Find where the given text appears and provide that cell's center as [x, y] coordinate. 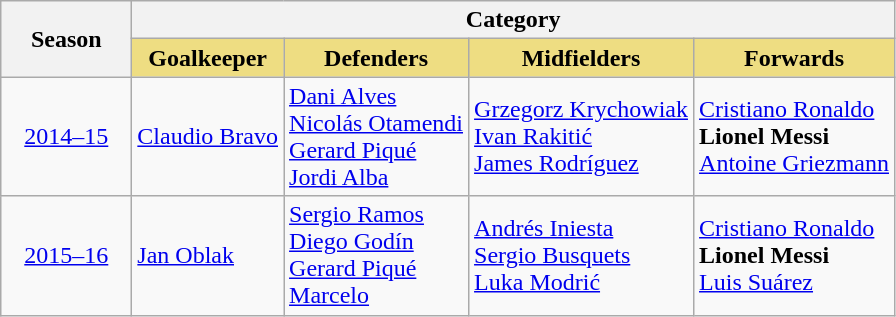
Cristiano Ronaldo Lionel Messi Luis Suárez [794, 256]
Forwards [794, 58]
2015–16 [66, 256]
Category [514, 20]
Goalkeeper [208, 58]
Cristiano Ronaldo Lionel Messi Antoine Griezmann [794, 136]
2014–15 [66, 136]
Sergio Ramos Diego Godín Gerard Piqué Marcelo [376, 256]
Grzegorz Krychowiak Ivan Rakitić James Rodríguez [582, 136]
Andrés Iniesta Sergio Busquets Luka Modrić [582, 256]
Midfielders [582, 58]
Claudio Bravo [208, 136]
Dani Alves Nicolás Otamendi Gerard Piqué Jordi Alba [376, 136]
Season [66, 39]
Jan Oblak [208, 256]
Defenders [376, 58]
